Scan for the cell matching the given text and deliver its [X, Y] coordinate at center. 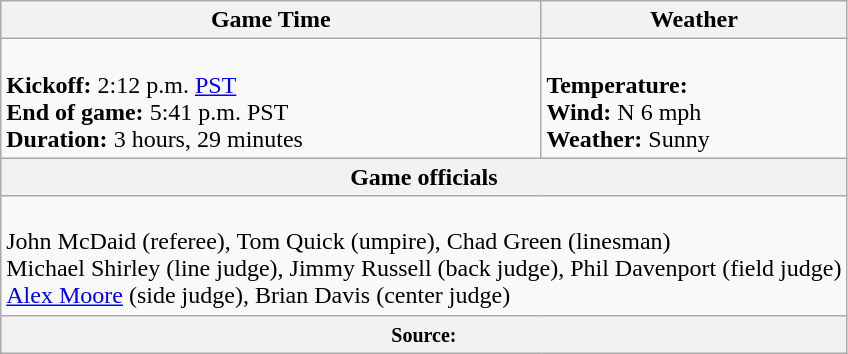
Source: [424, 334]
Weather [694, 20]
Game officials [424, 177]
Temperature: Wind: N 6 mph Weather: Sunny [694, 98]
Kickoff: 2:12 p.m. PST End of game: 5:41 p.m. PST Duration: 3 hours, 29 minutes [271, 98]
Game Time [271, 20]
